Search for the cell housing the specified text and yield its [X, Y] center coordinate. 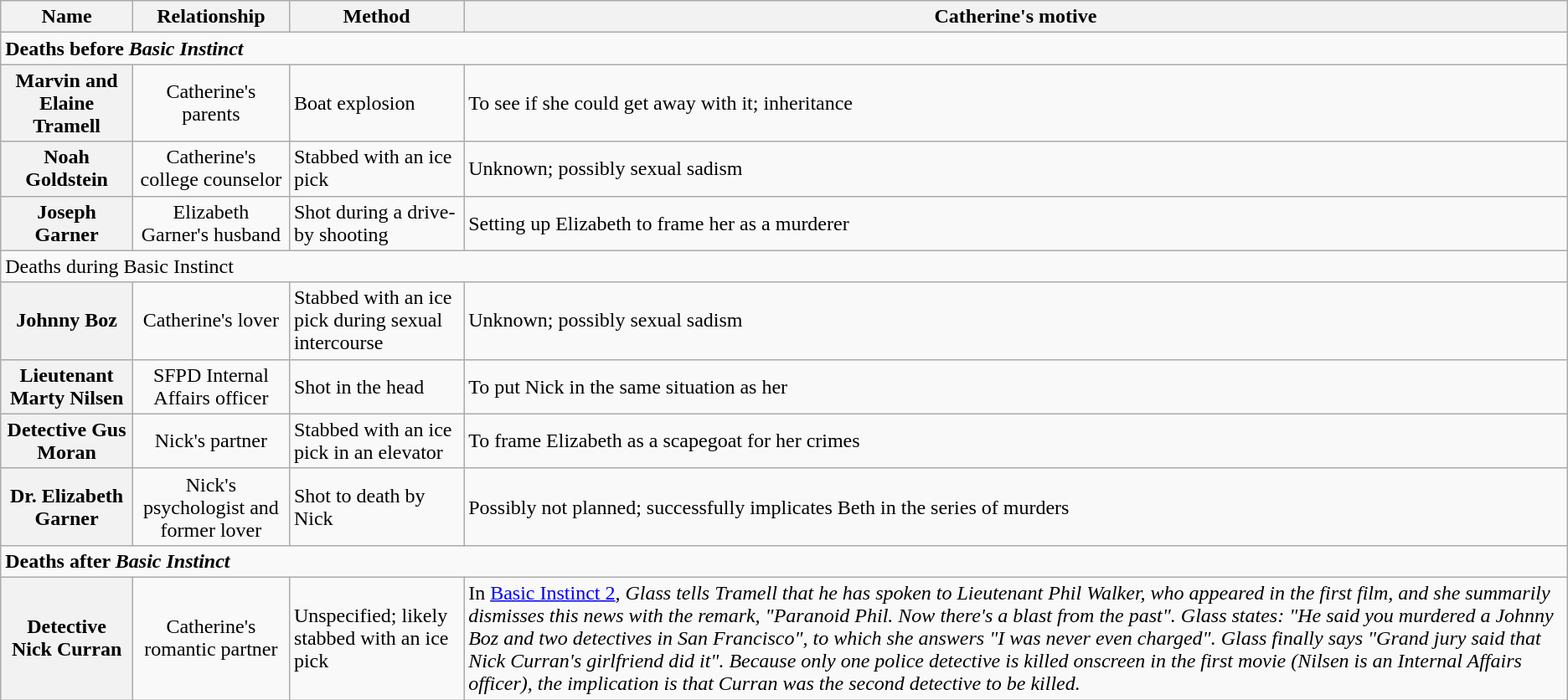
Name [67, 17]
Elizabeth Garner's husband [211, 223]
Detective Nick Curran [67, 638]
Method [376, 17]
Boat explosion [376, 103]
Shot to death by Nick [376, 507]
Relationship [211, 17]
Deaths before Basic Instinct [784, 49]
Marvin and Elaine Tramell [67, 103]
Stabbed with an ice pick [376, 169]
Deaths during Basic Instinct [784, 266]
Catherine's college counselor [211, 169]
Setting up Elizabeth to frame her as a murderer [1016, 223]
To see if she could get away with it; inheritance [1016, 103]
Stabbed with an ice pick during sexual intercourse [376, 321]
Johnny Boz [67, 321]
Joseph Garner [67, 223]
Catherine's motive [1016, 17]
Catherine's parents [211, 103]
Lieutenant Marty Nilsen [67, 387]
Noah Goldstein [67, 169]
To put Nick in the same situation as her [1016, 387]
Deaths after Basic Instinct [784, 561]
SFPD Internal Affairs officer [211, 387]
Unspecified; likely stabbed with an ice pick [376, 638]
Detective Gus Moran [67, 440]
Possibly not planned; successfully implicates Beth in the series of murders [1016, 507]
Stabbed with an ice pick in an elevator [376, 440]
Catherine's lover [211, 321]
Shot in the head [376, 387]
Catherine's romantic partner [211, 638]
Shot during a drive-by shooting [376, 223]
Nick's partner [211, 440]
To frame Elizabeth as a scapegoat for her crimes [1016, 440]
Nick's psychologist and former lover [211, 507]
Dr. Elizabeth Garner [67, 507]
